From the cell containing the given text, extract its center point as [X, Y] coordinate. 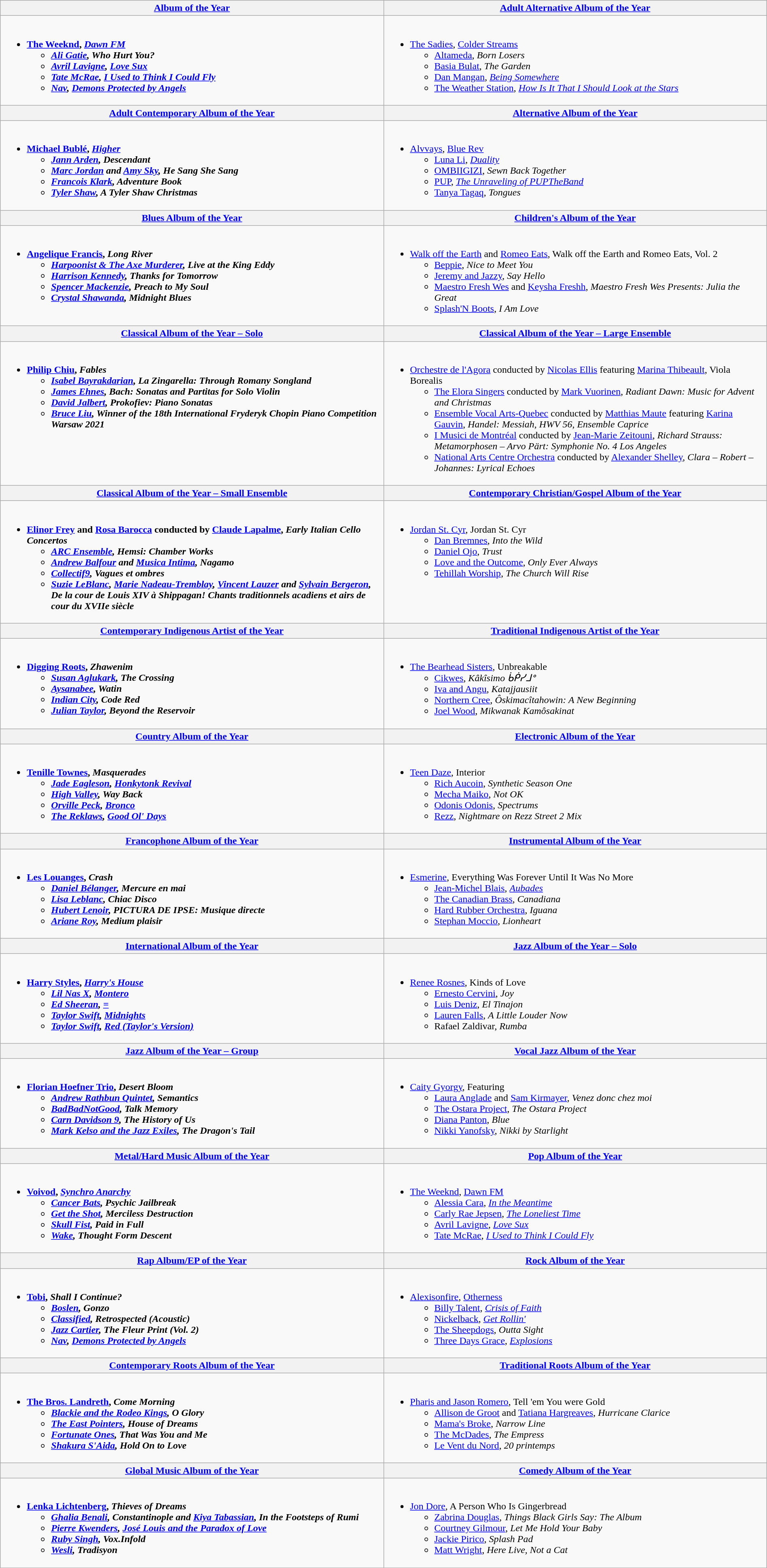
The Weeknd, Dawn FMAlessia Cara, In the MeantimeCarly Rae Jepsen, The Loneliest TimeAvril Lavigne, Love SuxTate McRae, I Used to Think I Could Fly [575, 1209]
Alternative Album of the Year [575, 113]
Rap Album/EP of the Year [192, 1261]
Classical Album of the Year – Large Ensemble [575, 334]
Harry Styles, Harry's HouseLil Nas X, MonteroEd Sheeran, =Taylor Swift, MidnightsTaylor Swift, Red (Taylor's Version) [192, 998]
Traditional Indigenous Artist of the Year [575, 631]
Classical Album of the Year – Solo [192, 334]
Alvvays, Blue RevLuna Li, DualityOMBIIGIZI, Sewn Back TogetherPUP, The Unraveling of PUPTheBandTanya Tagaq, Tongues [575, 165]
Contemporary Roots Album of the Year [192, 1366]
Comedy Album of the Year [575, 1470]
Country Album of the Year [192, 736]
Album of the Year [192, 8]
Blues Album of the Year [192, 218]
Adult Contemporary Album of the Year [192, 113]
Rock Album of the Year [575, 1261]
Tobi, Shall I Continue?Boslen, GonzoClassified, Retrospected (Acoustic)Jazz Cartier, The Fleur Print (Vol. 2)Nav, Demons Protected by Angels [192, 1313]
Voivod, Synchro AnarchyCancer Bats, Psychic JailbreakGet the Shot, Merciless DestructionSkull Fist, Paid in FullWake, Thought Form Descent [192, 1209]
Global Music Album of the Year [192, 1470]
Instrumental Album of the Year [575, 841]
The Weeknd, Dawn FMAli Gatie, Who Hurt You?Avril Lavigne, Love SuxTate McRae, I Used to Think I Could FlyNav, Demons Protected by Angels [192, 61]
International Album of the Year [192, 946]
Digging Roots, ZhawenimSusan Aglukark, The CrossingAysanabee, WatinIndian City, Code RedJulian Taylor, Beyond the Reservoir [192, 683]
Jazz Album of the Year – Group [192, 1051]
Michael Bublé, HigherJann Arden, DescendantMarc Jordan and Amy Sky, He Sang She SangFrancois Klark, Adventure BookTyler Shaw, A Tyler Shaw Christmas [192, 165]
Adult Alternative Album of the Year [575, 8]
Francophone Album of the Year [192, 841]
Children's Album of the Year [575, 218]
Jazz Album of the Year – Solo [575, 946]
Traditional Roots Album of the Year [575, 1366]
Alexisonfire, OthernessBilly Talent, Crisis of FaithNickelback, Get Rollin'The Sheepdogs, Outta SightThree Days Grace, Explosions [575, 1313]
Teen Daze, InteriorRich Aucoin, Synthetic Season OneMecha Maiko, Not OKOdonis Odonis, SpectrumsRezz, Nightmare on Rezz Street 2 Mix [575, 788]
Les Louanges, CrashDaniel Bélanger, Mercure en maiLisa Leblanc, Chiac DiscoHubert Lenoir, PICTURA DE IPSE: Musique directeAriane Roy, Medium plaisir [192, 894]
Vocal Jazz Album of the Year [575, 1051]
Classical Album of the Year – Small Ensemble [192, 493]
Contemporary Christian/Gospel Album of the Year [575, 493]
Tenille Townes, MasqueradesJade Eagleson, Honkytonk RevivalHigh Valley, Way BackOrville Peck, BroncoThe Reklaws, Good Ol' Days [192, 788]
Renee Rosnes, Kinds of LoveErnesto Cervini, JoyLuis Deniz, El TinajonLauren Falls, A Little Louder NowRafael Zaldivar, Rumba [575, 998]
Jordan St. Cyr, Jordan St. CyrDan Bremnes, Into the WildDaniel Ojo, TrustLove and the Outcome, Only Ever AlwaysTehillah Worship, The Church Will Rise [575, 562]
Metal/Hard Music Album of the Year [192, 1156]
Pop Album of the Year [575, 1156]
Contemporary Indigenous Artist of the Year [192, 631]
Electronic Album of the Year [575, 736]
